Detect which cell encompasses the target text, then output its [x, y] center coordinate. 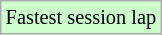
Fastest session lap [81, 17]
